Return the [x, y] coordinate for the center point of the cell that contains the specified text.  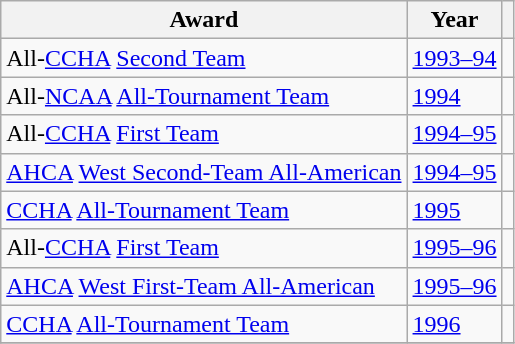
1995 [454, 210]
AHCA West Second-Team All-American [204, 172]
AHCA West First-Team All-American [204, 286]
Award [204, 20]
1996 [454, 324]
All-CCHA Second Team [204, 58]
Year [454, 20]
All-NCAA All-Tournament Team [204, 96]
1994 [454, 96]
1993–94 [454, 58]
